Return (X, Y) of the center of cell containing provided text 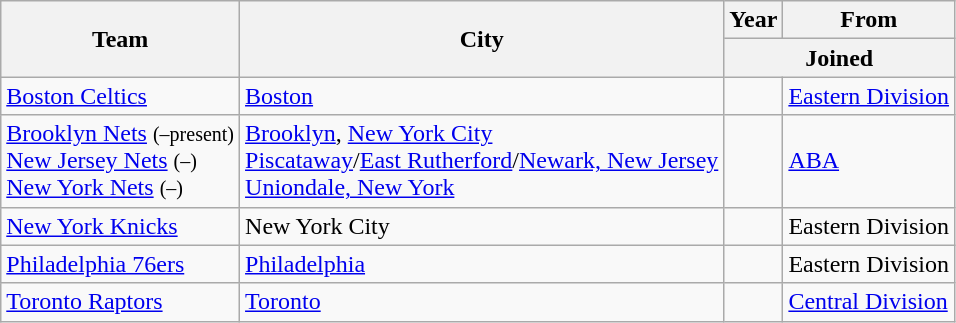
New York City (482, 226)
Toronto Raptors (120, 302)
Philadelphia 76ers (120, 264)
Year (754, 20)
Brooklyn, New York CityPiscataway/East Rutherford/Newark, New JerseyUniondale, New York (482, 161)
ABA (869, 161)
City (482, 39)
Toronto (482, 302)
Boston (482, 96)
Team (120, 39)
Brooklyn Nets (–present)New Jersey Nets (–)New York Nets (–) (120, 161)
New York Knicks (120, 226)
Central Division (869, 302)
From (869, 20)
Boston Celtics (120, 96)
Philadelphia (482, 264)
Joined (840, 58)
